Return the (x, y) coordinate for the center point of the cell that contains the specified text.  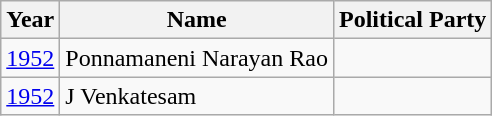
Name (197, 20)
Year (30, 20)
Political Party (412, 20)
Ponnamaneni Narayan Rao (197, 58)
J Venkatesam (197, 96)
